Determine the [X, Y] coordinate at the center of the cell enclosing the given text.  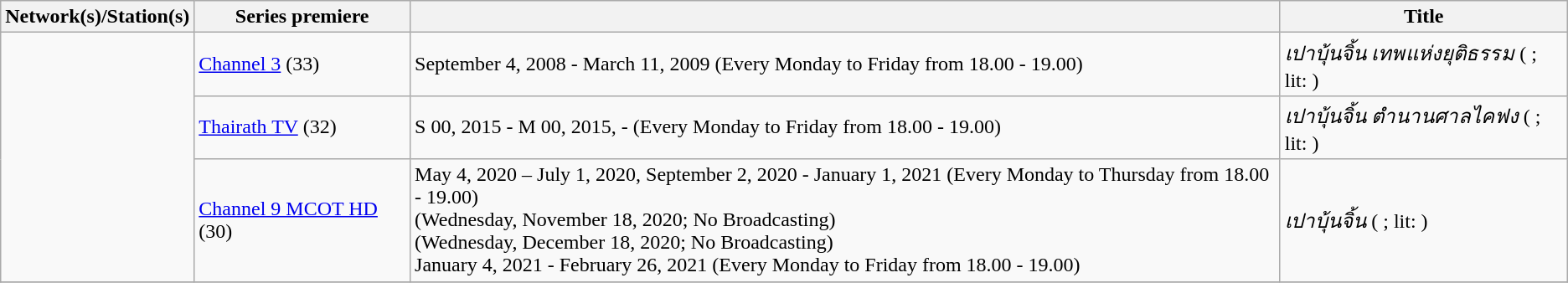
Network(s)/Station(s) [97, 17]
เปาบุ้นจิ้น ตำนานศาลไคฟง ( ; lit: ) [1424, 127]
S 00, 2015 - M 00, 2015, - (Every Monday to Friday from 18.00 - 19.00) [846, 127]
September 4, 2008 - March 11, 2009 (Every Monday to Friday from 18.00 - 19.00) [846, 64]
Channel 3 (33) [302, 64]
Title [1424, 17]
Channel 9 MCOT HD (30) [302, 220]
เปาบุ้นจิ้น ( ; lit: ) [1424, 220]
Series premiere [302, 17]
Thairath TV (32) [302, 127]
เปาบุ้นจิ้น เทพแห่งยุติธรรม ( ; lit: ) [1424, 64]
